Capture the cell that displays the provided text and extract its (X, Y) central coordinate. 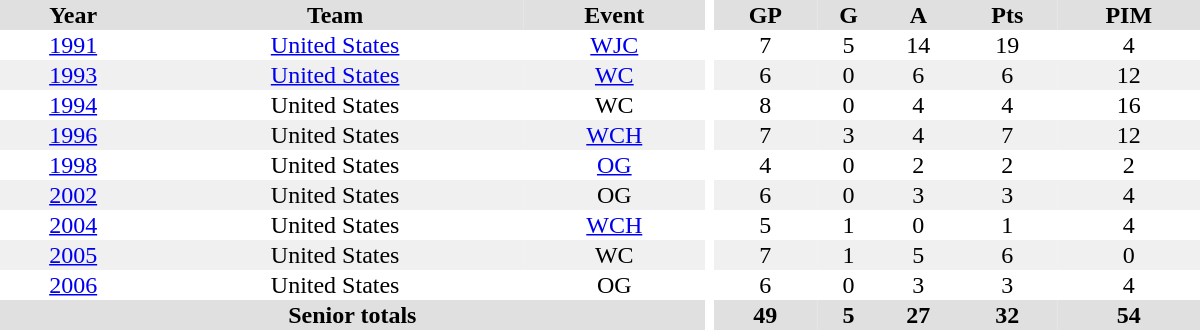
49 (765, 315)
1996 (73, 135)
2006 (73, 285)
A (918, 15)
1991 (73, 45)
2002 (73, 195)
PIM (1128, 15)
2005 (73, 255)
14 (918, 45)
GP (765, 15)
54 (1128, 315)
8 (765, 105)
16 (1128, 105)
2004 (73, 225)
19 (1007, 45)
Team (335, 15)
1998 (73, 165)
Year (73, 15)
Event (614, 15)
32 (1007, 315)
1993 (73, 75)
1994 (73, 105)
Pts (1007, 15)
Senior totals (352, 315)
27 (918, 315)
G (848, 15)
WJC (614, 45)
